Capture the cell that displays the provided text and extract its [x, y] central coordinate. 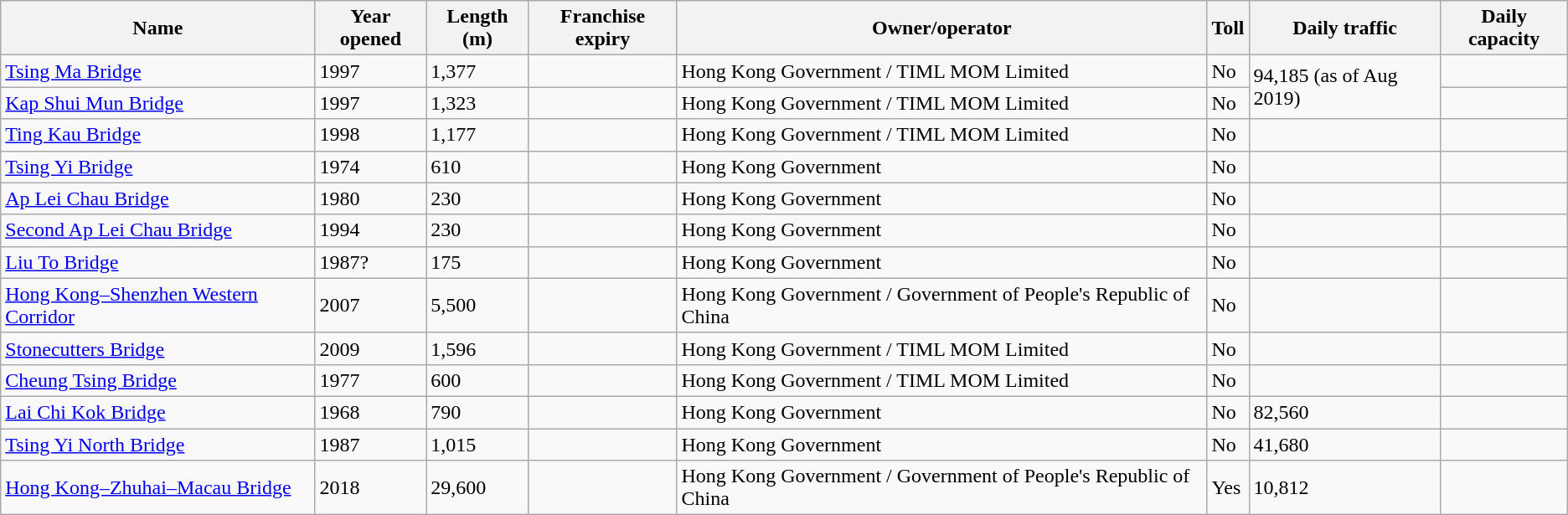
1980 [370, 198]
1998 [370, 135]
Daily capacity [1504, 28]
Lai Chi Kok Bridge [157, 412]
Ting Kau Bridge [157, 135]
175 [477, 262]
Cheung Tsing Bridge [157, 380]
Tsing Ma Bridge [157, 71]
610 [477, 167]
Year opened [370, 28]
1,015 [477, 445]
Name [157, 28]
2007 [370, 305]
2018 [370, 487]
Length (m) [477, 28]
1968 [370, 412]
Hong Kong–Shenzhen Western Corridor [157, 305]
790 [477, 412]
Second Ap Lei Chau Bridge [157, 230]
Stonecutters Bridge [157, 348]
1,377 [477, 71]
Hong Kong–Zhuhai–Macau Bridge [157, 487]
Toll [1228, 28]
82,560 [1345, 412]
600 [477, 380]
Owner/operator [941, 28]
1977 [370, 380]
Tsing Yi North Bridge [157, 445]
Liu To Bridge [157, 262]
Kap Shui Mun Bridge [157, 103]
1,596 [477, 348]
10,812 [1345, 487]
Franchise expiry [603, 28]
5,500 [477, 305]
Tsing Yi Bridge [157, 167]
Yes [1228, 487]
1994 [370, 230]
1987 [370, 445]
2009 [370, 348]
Ap Lei Chau Bridge [157, 198]
Daily traffic [1345, 28]
1,177 [477, 135]
1987? [370, 262]
94,185 (as of Aug 2019) [1345, 87]
29,600 [477, 487]
1,323 [477, 103]
41,680 [1345, 445]
1974 [370, 167]
